Capture the cell that displays the provided text and extract its [x, y] central coordinate. 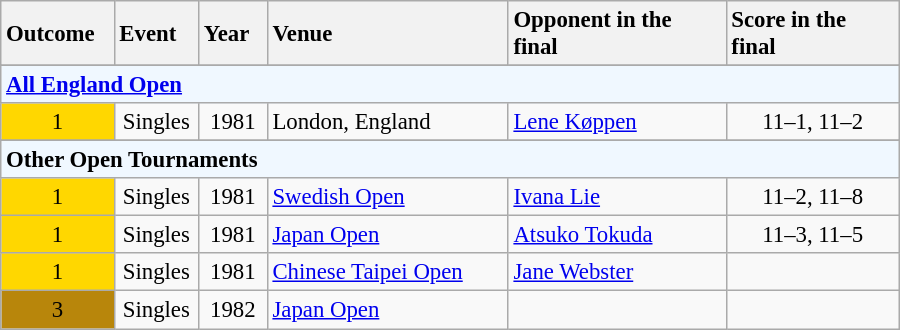
Swedish Open [388, 197]
Opponent in the final [617, 34]
Venue [388, 34]
Year [234, 34]
All England Open [450, 85]
Event [156, 34]
3 [58, 310]
Lene Køppen [617, 122]
Jane Webster [617, 273]
Score in the final [812, 34]
Ivana Lie [617, 197]
1982 [234, 310]
11–3, 11–5 [812, 235]
11–2, 11–8 [812, 197]
Other Open Tournaments [450, 160]
London, England [388, 122]
11–1, 11–2 [812, 122]
Chinese Taipei Open [388, 273]
Atsuko Tokuda [617, 235]
Outcome [58, 34]
